Search for the cell housing the specified text and yield its (X, Y) center coordinate. 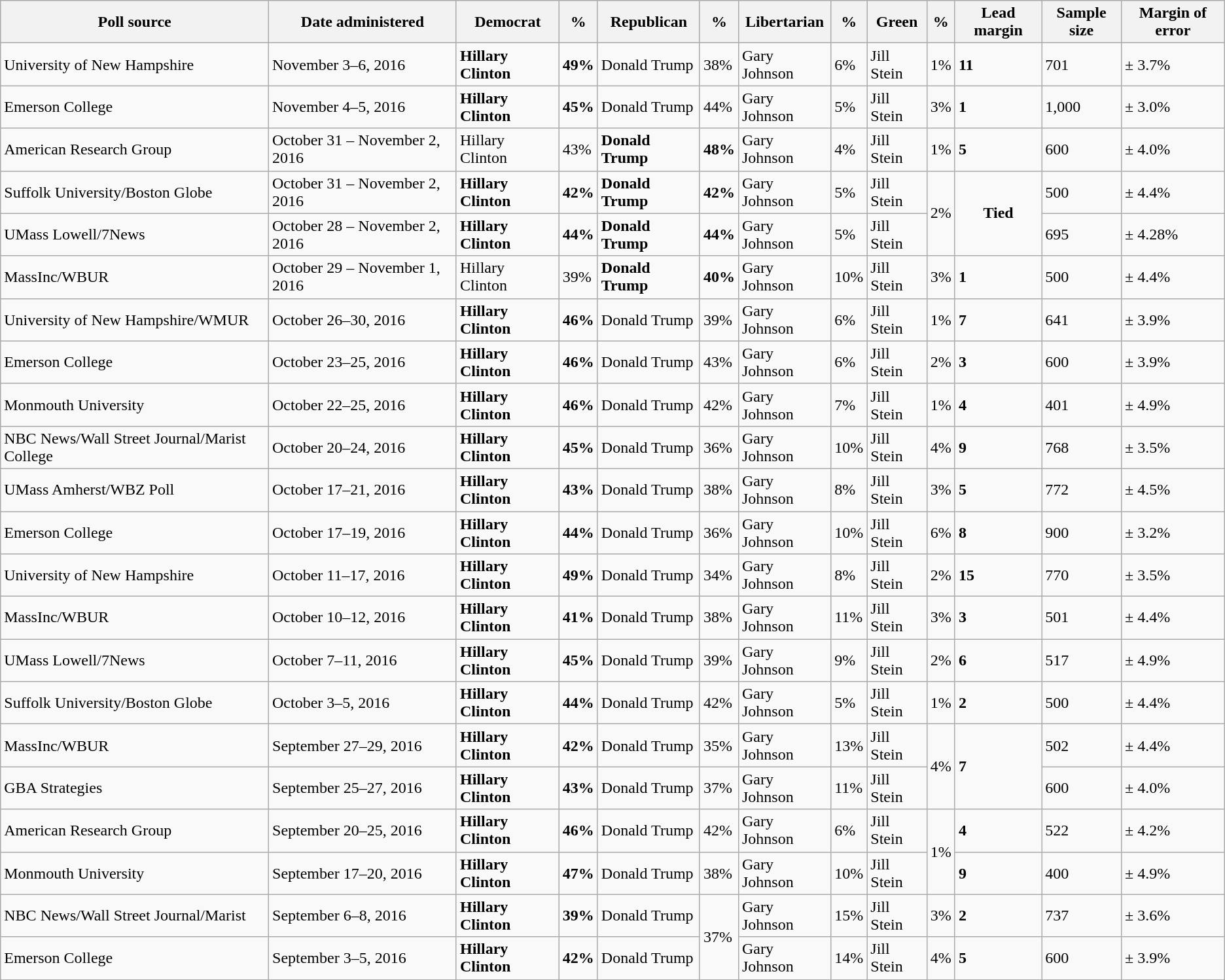
Poll source (135, 22)
October 7–11, 2016 (363, 661)
701 (1082, 64)
Date administered (363, 22)
13% (849, 746)
900 (1082, 533)
October 10–12, 2016 (363, 618)
8 (998, 533)
NBC News/Wall Street Journal/Marist (135, 916)
September 6–8, 2016 (363, 916)
September 3–5, 2016 (363, 958)
501 (1082, 618)
35% (719, 746)
October 3–5, 2016 (363, 703)
Margin of error (1173, 22)
9% (849, 661)
Republican (648, 22)
Lead margin (998, 22)
522 (1082, 831)
October 22–25, 2016 (363, 404)
September 25–27, 2016 (363, 788)
November 4–5, 2016 (363, 107)
40% (719, 277)
11 (998, 64)
October 11–17, 2016 (363, 576)
400 (1082, 873)
October 17–21, 2016 (363, 489)
September 20–25, 2016 (363, 831)
14% (849, 958)
517 (1082, 661)
Green (897, 22)
Democrat (508, 22)
15 (998, 576)
University of New Hampshire/WMUR (135, 319)
October 17–19, 2016 (363, 533)
October 29 – November 1, 2016 (363, 277)
737 (1082, 916)
October 26–30, 2016 (363, 319)
± 4.5% (1173, 489)
695 (1082, 234)
October 20–24, 2016 (363, 447)
48% (719, 149)
34% (719, 576)
September 17–20, 2016 (363, 873)
± 3.0% (1173, 107)
± 4.2% (1173, 831)
6 (998, 661)
± 4.28% (1173, 234)
± 3.2% (1173, 533)
770 (1082, 576)
GBA Strategies (135, 788)
UMass Amherst/WBZ Poll (135, 489)
768 (1082, 447)
7% (849, 404)
641 (1082, 319)
October 28 – November 2, 2016 (363, 234)
Sample size (1082, 22)
47% (578, 873)
Libertarian (784, 22)
Tied (998, 213)
October 23–25, 2016 (363, 362)
15% (849, 916)
NBC News/Wall Street Journal/Marist College (135, 447)
502 (1082, 746)
41% (578, 618)
± 3.7% (1173, 64)
September 27–29, 2016 (363, 746)
1,000 (1082, 107)
November 3–6, 2016 (363, 64)
± 3.6% (1173, 916)
772 (1082, 489)
401 (1082, 404)
